Return [x, y] of the center of cell containing provided text 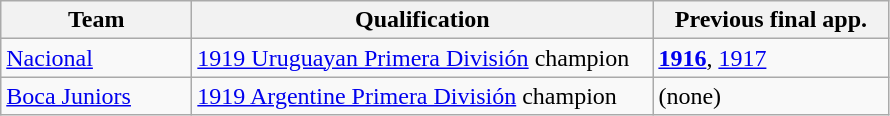
1916, 1917 [771, 58]
Boca Juniors [96, 96]
1919 Uruguayan Primera División champion [422, 58]
Nacional [96, 58]
Previous final app. [771, 20]
(none) [771, 96]
Qualification [422, 20]
Team [96, 20]
1919 Argentine Primera División champion [422, 96]
